Extract the [x, y] coordinate from the center of the cell holding the provided text.  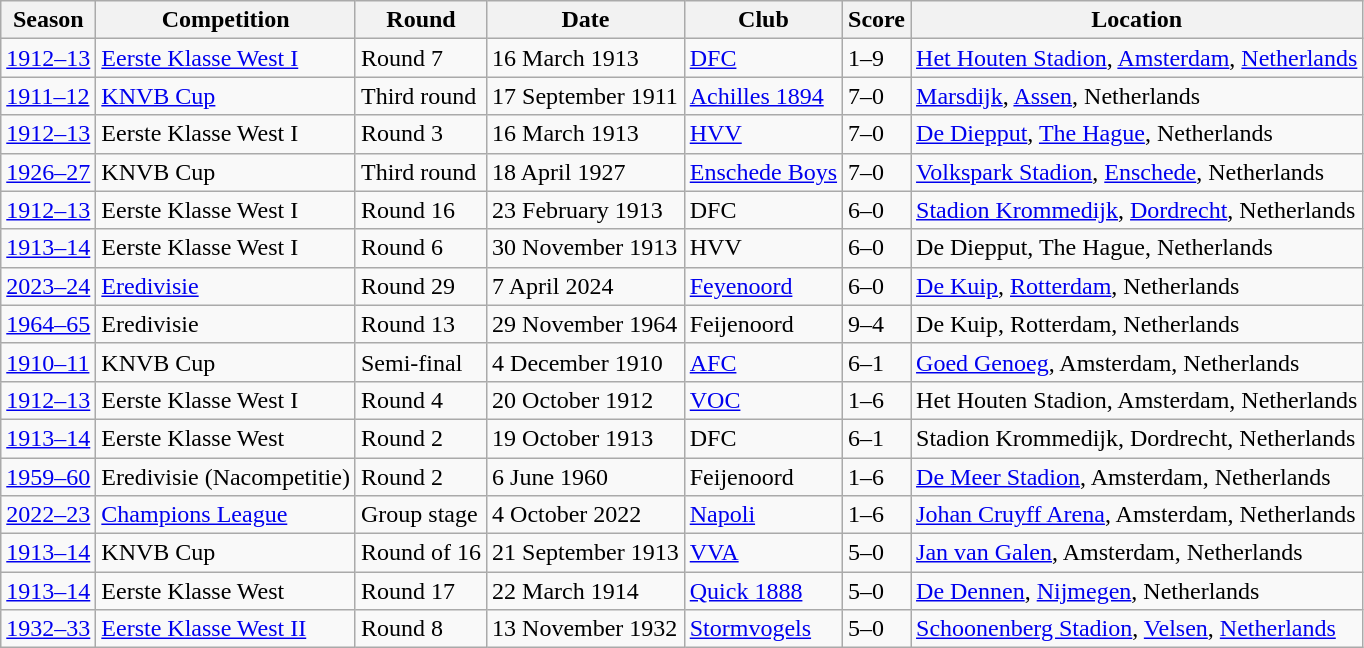
Johan Cruyff Arena, Amsterdam, Netherlands [1137, 515]
Volkspark Stadion, Enschede, Netherlands [1137, 172]
Round 8 [420, 629]
Score [877, 20]
Round [420, 20]
1911–12 [48, 96]
Eerste Klasse West II [226, 629]
AFC [763, 362]
Round 16 [420, 210]
De Meer Stadion, Amsterdam, Netherlands [1137, 477]
Round 29 [420, 286]
2023–24 [48, 286]
Enschede Boys [763, 172]
2022–23 [48, 515]
18 April 1927 [586, 172]
Jan van Galen, Amsterdam, Netherlands [1137, 553]
Round 17 [420, 591]
Napoli [763, 515]
Schoonenberg Stadion, Velsen, Netherlands [1137, 629]
Round of 16 [420, 553]
VVA [763, 553]
Quick 1888 [763, 591]
Competition [226, 20]
Round 7 [420, 58]
1964–65 [48, 324]
Location [1137, 20]
Date [586, 20]
23 February 1913 [586, 210]
Feyenoord [763, 286]
Season [48, 20]
7 April 2024 [586, 286]
VOC [763, 400]
19 October 1913 [586, 438]
1926–27 [48, 172]
Round 6 [420, 248]
22 March 1914 [586, 591]
Goed Genoeg, Amsterdam, Netherlands [1137, 362]
Semi-final [420, 362]
Stormvogels [763, 629]
17 September 1911 [586, 96]
Round 3 [420, 134]
29 November 1964 [586, 324]
Club [763, 20]
13 November 1932 [586, 629]
De Dennen, Nijmegen, Netherlands [1137, 591]
Round 13 [420, 324]
1910–11 [48, 362]
1932–33 [48, 629]
30 November 1913 [586, 248]
Achilles 1894 [763, 96]
Round 4 [420, 400]
1–9 [877, 58]
20 October 1912 [586, 400]
Eredivisie (Nacompetitie) [226, 477]
9–4 [877, 324]
4 October 2022 [586, 515]
1959–60 [48, 477]
Champions League [226, 515]
21 September 1913 [586, 553]
6 June 1960 [586, 477]
Marsdijk, Assen, Netherlands [1137, 96]
Group stage [420, 515]
4 December 1910 [586, 362]
